Pinpoint the cell where the given text exists, returning its [X, Y] midpoint coordinate. 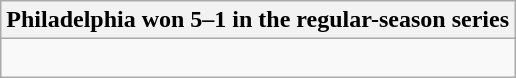
Philadelphia won 5–1 in the regular-season series [258, 20]
